Extract the (X, Y) coordinate from the center of the cell holding the provided text.  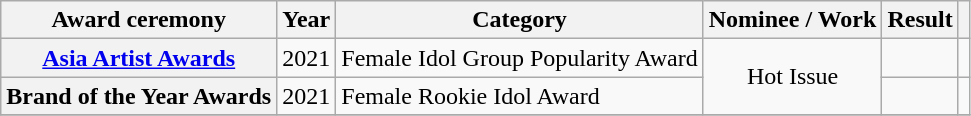
Hot Issue (792, 77)
Brand of the Year Awards (139, 96)
Award ceremony (139, 20)
Female Idol Group Popularity Award (520, 58)
Category (520, 20)
Female Rookie Idol Award (520, 96)
Nominee / Work (792, 20)
Result (920, 20)
Asia Artist Awards (139, 58)
Year (306, 20)
